Return (X, Y) of the center of cell containing provided text 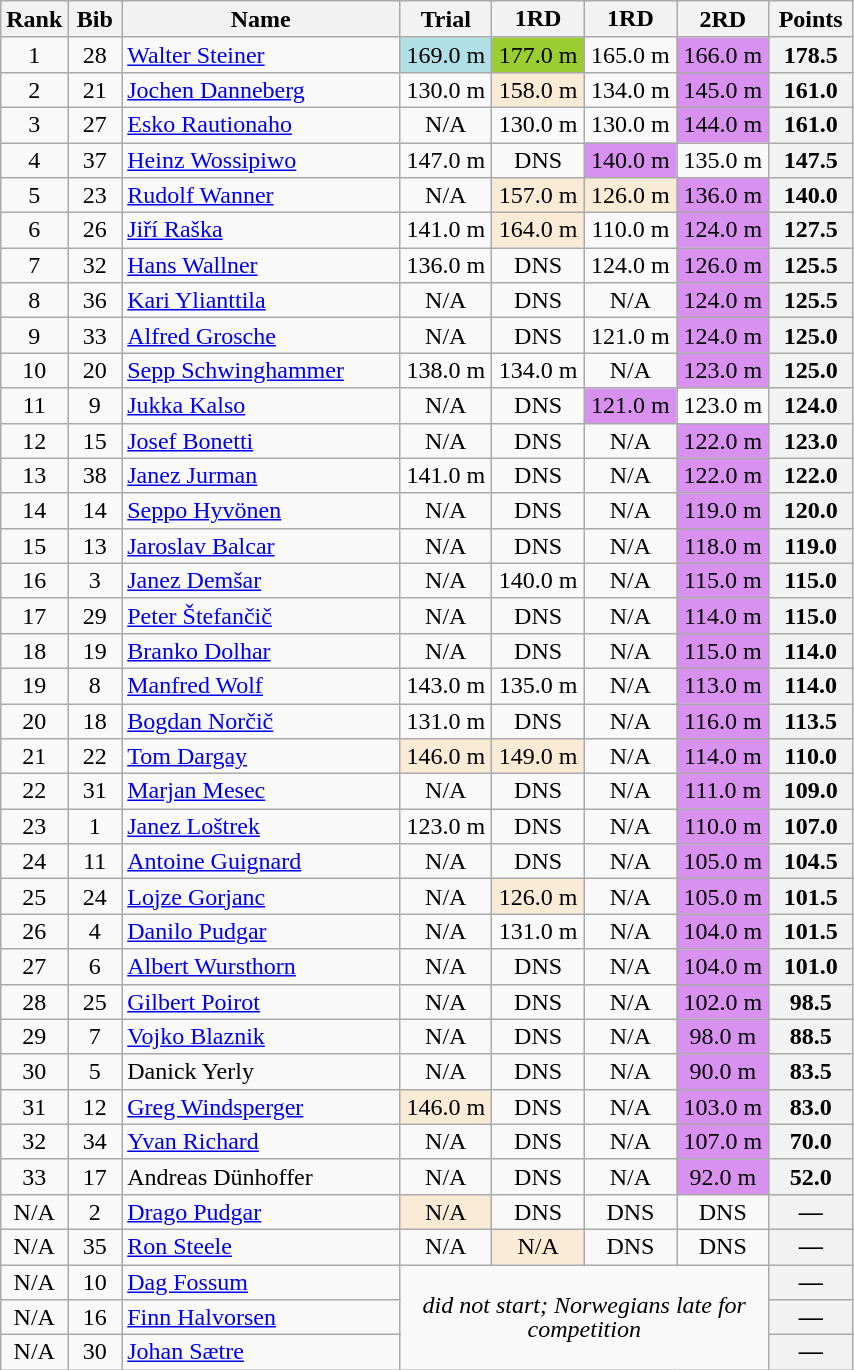
36 (95, 300)
Hans Wallner (261, 266)
Danilo Pudgar (261, 932)
119.0 m (723, 510)
37 (95, 160)
Points (810, 20)
147.5 (810, 160)
124.0 (810, 406)
145.0 m (723, 90)
Finn Halvorsen (261, 1318)
Drago Pudgar (261, 1212)
Jukka Kalso (261, 406)
34 (95, 1142)
Danick Yerly (261, 1072)
120.0 (810, 510)
Rank (34, 20)
98.5 (810, 1002)
Alfred Grosche (261, 336)
169.0 m (446, 54)
Jochen Danneberg (261, 90)
Seppo Hyvönen (261, 510)
Vojko Blaznik (261, 1036)
109.0 (810, 792)
122.0 (810, 476)
70.0 (810, 1142)
Trial (446, 20)
113.0 m (723, 686)
Tom Dargay (261, 756)
Lojze Gorjanc (261, 896)
101.0 (810, 966)
83.0 (810, 1106)
118.0 m (723, 546)
90.0 m (723, 1072)
Rudolf Wanner (261, 196)
98.0 m (723, 1036)
Sepp Schwinghammer (261, 370)
Branko Dolhar (261, 650)
Antoine Guignard (261, 862)
111.0 m (723, 792)
Heinz Wossipiwo (261, 160)
147.0 m (446, 160)
177.0 m (538, 54)
Janez Loštrek (261, 826)
Jaroslav Balcar (261, 546)
107.0 m (723, 1142)
Marjan Mesec (261, 792)
Josef Bonetti (261, 440)
165.0 m (630, 54)
104.5 (810, 862)
Esko Rautionaho (261, 124)
Janez Jurman (261, 476)
116.0 m (723, 722)
88.5 (810, 1036)
Johan Sætre (261, 1352)
38 (95, 476)
166.0 m (723, 54)
140.0 (810, 196)
158.0 m (538, 90)
Janez Demšar (261, 580)
did not start; Norwegians late for competition (584, 1316)
144.0 m (723, 124)
102.0 m (723, 1002)
143.0 m (446, 686)
83.5 (810, 1072)
Peter Štefančič (261, 616)
178.5 (810, 54)
Ron Steele (261, 1246)
Greg Windsperger (261, 1106)
127.5 (810, 230)
Dag Fossum (261, 1282)
103.0 m (723, 1106)
119.0 (810, 546)
149.0 m (538, 756)
92.0 m (723, 1176)
157.0 m (538, 196)
Name (261, 20)
Andreas Dünhoffer (261, 1176)
138.0 m (446, 370)
Manfred Wolf (261, 686)
35 (95, 1246)
Jiří Raška (261, 230)
113.5 (810, 722)
Bib (95, 20)
123.0 (810, 440)
164.0 m (538, 230)
Gilbert Poirot (261, 1002)
Yvan Richard (261, 1142)
Albert Wursthorn (261, 966)
Kari Ylianttila (261, 300)
52.0 (810, 1176)
Bogdan Norčič (261, 722)
110.0 (810, 756)
Walter Steiner (261, 54)
107.0 (810, 826)
2RD (723, 20)
